Determine the (x, y) coordinate at the center of the cell enclosing the given text.  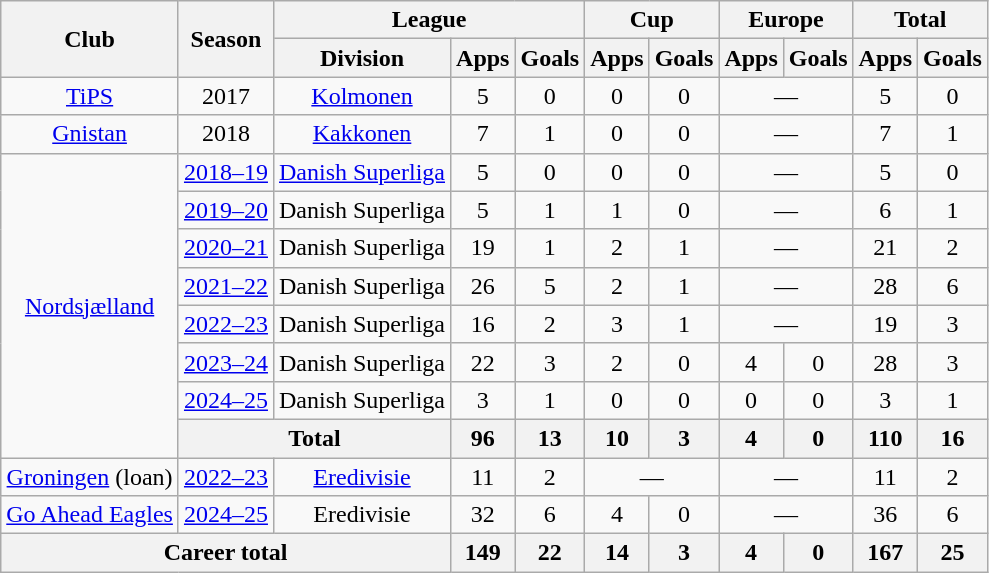
League (428, 20)
Season (226, 39)
Club (90, 39)
Career total (226, 553)
167 (885, 553)
13 (550, 438)
Cup (652, 20)
2023–24 (226, 362)
36 (885, 515)
2020–21 (226, 248)
Go Ahead Eagles (90, 515)
TiPS (90, 96)
Europe (786, 20)
149 (483, 553)
96 (483, 438)
Nordsjælland (90, 305)
25 (953, 553)
2017 (226, 96)
Gnistan (90, 134)
110 (885, 438)
Groningen (loan) (90, 477)
14 (617, 553)
2018 (226, 134)
2021–22 (226, 286)
Kolmonen (362, 96)
2019–20 (226, 210)
21 (885, 248)
Division (362, 58)
32 (483, 515)
2018–19 (226, 172)
26 (483, 286)
10 (617, 438)
Kakkonen (362, 134)
